Output the (x, y) coordinate of the center of the cell containing the given text.  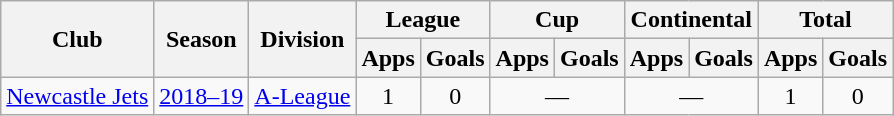
A-League (302, 96)
League (423, 20)
Total (825, 20)
Division (302, 39)
2018–19 (202, 96)
Cup (557, 20)
Newcastle Jets (78, 96)
Continental (691, 20)
Season (202, 39)
Club (78, 39)
